Locate the cell with the specified text and output its [x, y] center coordinate. 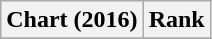
Chart (2016) [72, 20]
Rank [176, 20]
